For the text-containing cell, return its midpoint in (X, Y) coordinate format. 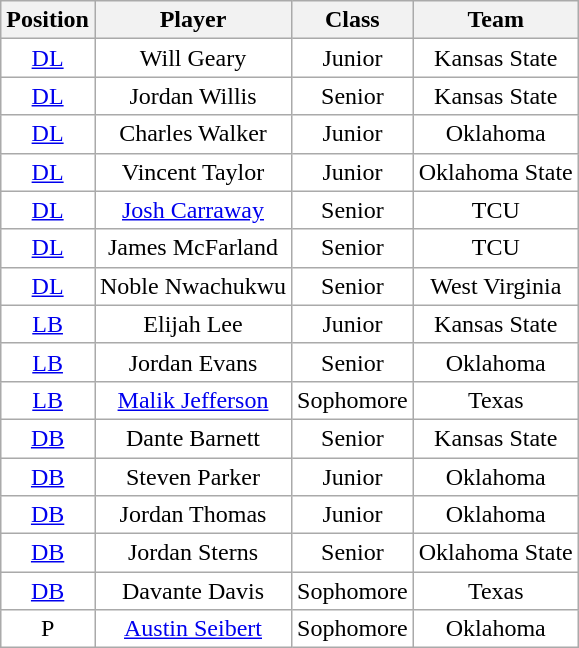
Austin Seibert (192, 629)
Position (48, 20)
Jordan Thomas (192, 515)
Will Geary (192, 58)
Jordan Evans (192, 362)
P (48, 629)
Josh Carraway (192, 210)
Team (496, 20)
Dante Barnett (192, 438)
James McFarland (192, 248)
Player (192, 20)
Vincent Taylor (192, 172)
West Virginia (496, 286)
Steven Parker (192, 477)
Noble Nwachukwu (192, 286)
Elijah Lee (192, 324)
Davante Davis (192, 591)
Class (353, 20)
Jordan Sterns (192, 553)
Malik Jefferson (192, 400)
Jordan Willis (192, 96)
Charles Walker (192, 134)
